Search for the cell housing the specified text and yield its [X, Y] center coordinate. 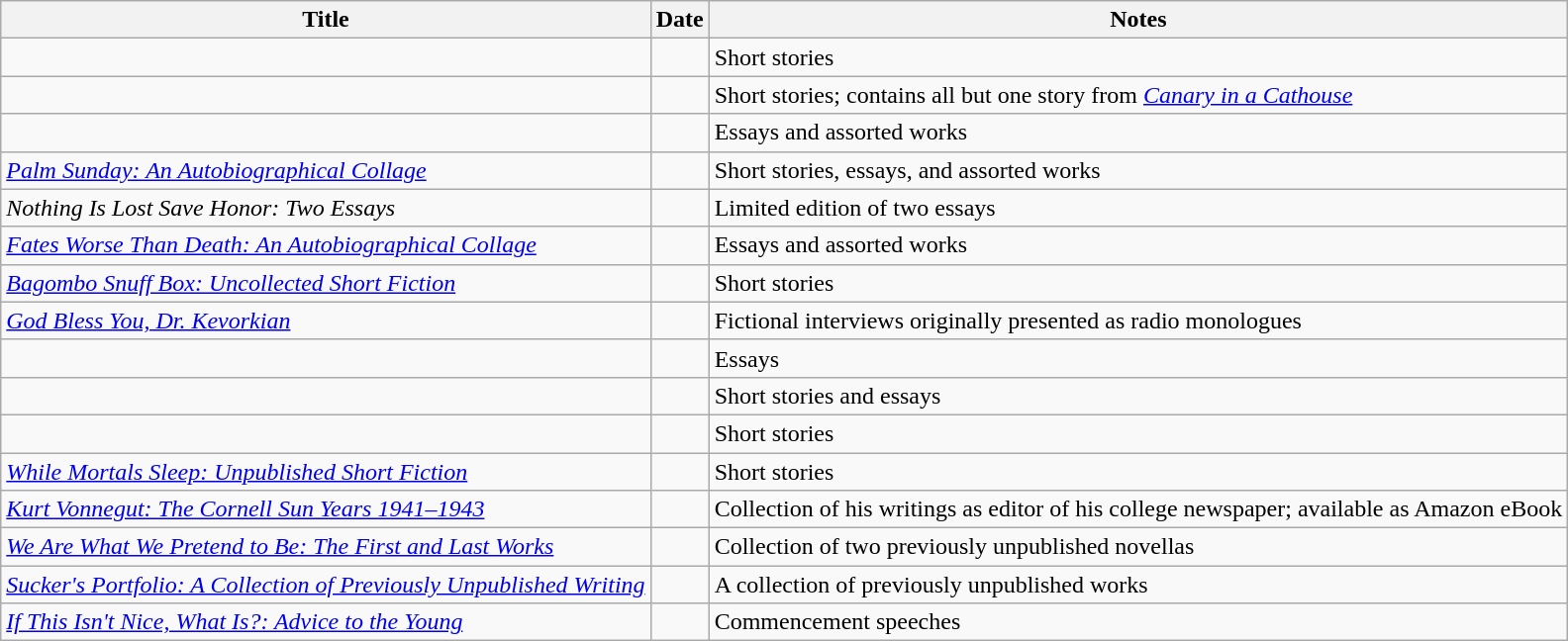
A collection of previously unpublished works [1138, 585]
While Mortals Sleep: Unpublished Short Fiction [326, 472]
Short stories, essays, and assorted works [1138, 170]
If This Isn't Nice, What Is?: Advice to the Young [326, 622]
Fictional interviews originally presented as radio monologues [1138, 320]
Bagombo Snuff Box: Uncollected Short Fiction [326, 283]
Palm Sunday: An Autobiographical Collage [326, 170]
Limited edition of two essays [1138, 208]
Sucker's Portfolio: A Collection of Previously Unpublished Writing [326, 585]
Collection of two previously unpublished novellas [1138, 547]
Commencement speeches [1138, 622]
Short stories; contains all but one story from Canary in a Cathouse [1138, 95]
Essays [1138, 358]
Fates Worse Than Death: An Autobiographical Collage [326, 245]
Nothing Is Lost Save Honor: Two Essays [326, 208]
We Are What We Pretend to Be: The First and Last Works [326, 547]
Date [679, 20]
Short stories and essays [1138, 396]
Collection of his writings as editor of his college newspaper; available as Amazon eBook [1138, 509]
Title [326, 20]
Notes [1138, 20]
Kurt Vonnegut: The Cornell Sun Years 1941–1943 [326, 509]
God Bless You, Dr. Kevorkian [326, 320]
